From the cell containing the given text, extract its center point as (X, Y) coordinate. 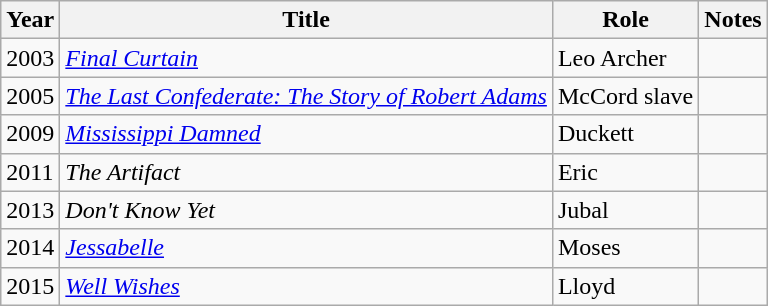
Don't Know Yet (306, 210)
2005 (30, 96)
2013 (30, 210)
The Last Confederate: The Story of Robert Adams (306, 96)
Title (306, 20)
2014 (30, 248)
McCord slave (625, 96)
Leo Archer (625, 58)
Well Wishes (306, 286)
Notes (733, 20)
Eric (625, 172)
2009 (30, 134)
Mississippi Damned (306, 134)
2003 (30, 58)
Role (625, 20)
Final Curtain (306, 58)
2011 (30, 172)
Moses (625, 248)
Lloyd (625, 286)
2015 (30, 286)
Year (30, 20)
Duckett (625, 134)
Jubal (625, 210)
The Artifact (306, 172)
Jessabelle (306, 248)
